Identify which cell holds the provided text, then report its [x, y] central coordinate. 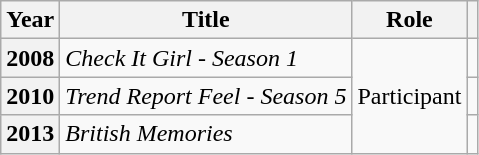
Year [30, 20]
2013 [30, 134]
British Memories [206, 134]
Trend Report Feel - Season 5 [206, 96]
Role [410, 20]
Check It Girl - Season 1 [206, 58]
2008 [30, 58]
Title [206, 20]
2010 [30, 96]
Participant [410, 96]
